Provide the (X, Y) coordinate of the cell's center where the given text is located.  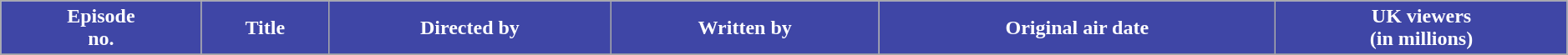
UK viewers(in millions) (1422, 28)
Directed by (470, 28)
Written by (745, 28)
Title (265, 28)
Episodeno. (101, 28)
Original air date (1078, 28)
